For the text-containing cell, return its midpoint in (x, y) coordinate format. 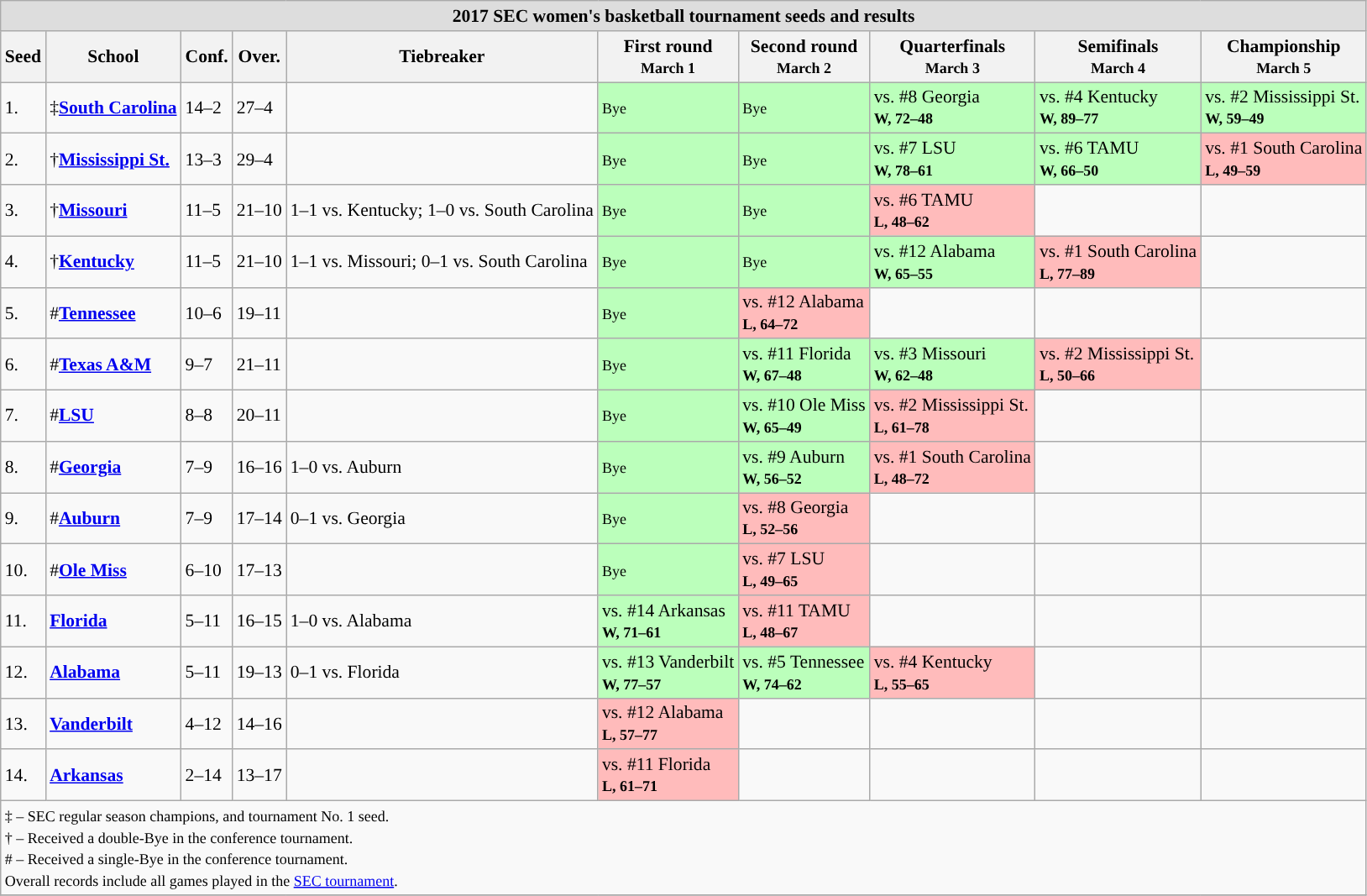
9–7 (207, 364)
vs. #14 ArkansasW, 71–61 (668, 621)
Vanderbilt (113, 724)
#Ole Miss (113, 569)
29–4 (259, 160)
16–15 (259, 621)
†Missouri (113, 210)
vs. #12 AlabamaL, 64–72 (804, 312)
#Texas A&M (113, 364)
Tiebreaker (442, 57)
17–14 (259, 519)
Arkansas (113, 776)
13. (24, 724)
#Auburn (113, 519)
#Georgia (113, 467)
1–1 vs. Missouri; 0–1 vs. South Carolina (442, 262)
0–1 vs. Georgia (442, 519)
ChampionshipMarch 5 (1283, 57)
‡South Carolina (113, 107)
#LSU (113, 417)
vs. #11 TAMUL, 48–67 (804, 621)
6. (24, 364)
4. (24, 262)
vs. #4 KentuckyW, 89–77 (1118, 107)
17–13 (259, 569)
1–0 vs. Alabama (442, 621)
1–1 vs. Kentucky; 1–0 vs. South Carolina (442, 210)
vs. #2 Mississippi St.W, 59–49 (1283, 107)
13–3 (207, 160)
vs. #1 South CarolinaL, 48–72 (952, 467)
1. (24, 107)
27–4 (259, 107)
6–10 (207, 569)
7. (24, 417)
19–13 (259, 672)
11. (24, 621)
10–6 (207, 312)
vs. #1 South CarolinaL, 77–89 (1118, 262)
vs. #7 LSUL, 49–65 (804, 569)
19–11 (259, 312)
4–12 (207, 724)
School (113, 57)
21–11 (259, 364)
10. (24, 569)
1–0 vs. Auburn (442, 467)
vs. #9 AuburnW, 56–52 (804, 467)
vs. #2 Mississippi St.L, 50–66 (1118, 364)
vs. #3 MissouriW, 62–48 (952, 364)
9. (24, 519)
#Tennessee (113, 312)
vs. #11 FloridaW, 67–48 (804, 364)
14–16 (259, 724)
14–2 (207, 107)
Conf. (207, 57)
vs. #6 TAMUW, 66–50 (1118, 160)
vs. #1 South CarolinaL, 49–59 (1283, 160)
Over. (259, 57)
vs. #2 Mississippi St.L, 61–78 (952, 417)
†Mississippi St. (113, 160)
vs. #12 AlabamaW, 65–55 (952, 262)
vs. #8 GeorgiaW, 72–48 (952, 107)
vs. #6 TAMUL, 48–62 (952, 210)
12. (24, 672)
†Kentucky (113, 262)
8–8 (207, 417)
16–16 (259, 467)
SemifinalsMarch 4 (1118, 57)
Seed (24, 57)
Second roundMarch 2 (804, 57)
QuarterfinalsMarch 3 (952, 57)
vs. #13 VanderbiltW, 77–57 (668, 672)
3. (24, 210)
5. (24, 312)
vs. #12 AlabamaL, 57–77 (668, 724)
vs. #10 Ole MissW, 65–49 (804, 417)
vs. #8 GeorgiaL, 52–56 (804, 519)
8. (24, 467)
Florida (113, 621)
0–1 vs. Florida (442, 672)
First roundMarch 1 (668, 57)
vs. #11 FloridaL, 61–71 (668, 776)
2. (24, 160)
vs. #4 KentuckyL, 55–65 (952, 672)
vs. #7 LSUW, 78–61 (952, 160)
2–14 (207, 776)
13–17 (259, 776)
Alabama (113, 672)
20–11 (259, 417)
vs. #5 TennesseeW, 74–62 (804, 672)
2017 SEC women's basketball tournament seeds and results (683, 16)
14. (24, 776)
